Capture the cell that displays the provided text and extract its (x, y) central coordinate. 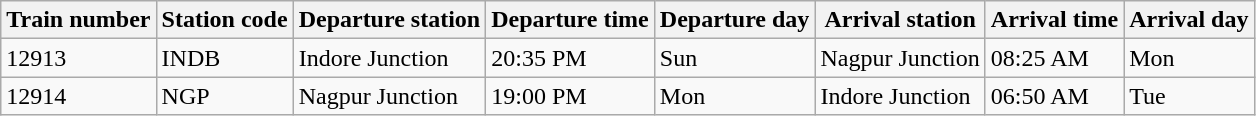
Departure station (390, 20)
12914 (78, 96)
Sun (734, 58)
NGP (224, 96)
Train number (78, 20)
08:25 AM (1054, 58)
Arrival time (1054, 20)
12913 (78, 58)
20:35 PM (570, 58)
06:50 AM (1054, 96)
Departure time (570, 20)
Arrival station (900, 20)
Station code (224, 20)
INDB (224, 58)
Tue (1189, 96)
Arrival day (1189, 20)
19:00 PM (570, 96)
Departure day (734, 20)
